From the cell containing the given text, extract its center point as (X, Y) coordinate. 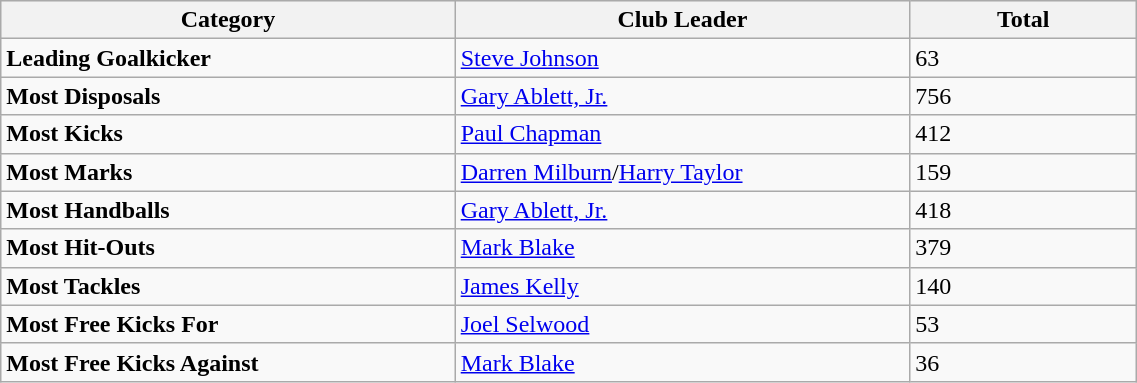
412 (1024, 134)
Most Tackles (228, 286)
Darren Milburn/Harry Taylor (682, 172)
Category (228, 20)
Most Free Kicks Against (228, 362)
Total (1024, 20)
418 (1024, 210)
Most Kicks (228, 134)
Most Free Kicks For (228, 324)
Most Disposals (228, 96)
Steve Johnson (682, 58)
Joel Selwood (682, 324)
159 (1024, 172)
Leading Goalkicker (228, 58)
Most Marks (228, 172)
63 (1024, 58)
James Kelly (682, 286)
Paul Chapman (682, 134)
Most Hit-Outs (228, 248)
53 (1024, 324)
140 (1024, 286)
36 (1024, 362)
756 (1024, 96)
Club Leader (682, 20)
Most Handballs (228, 210)
379 (1024, 248)
